Return [x, y] of the center of cell containing provided text 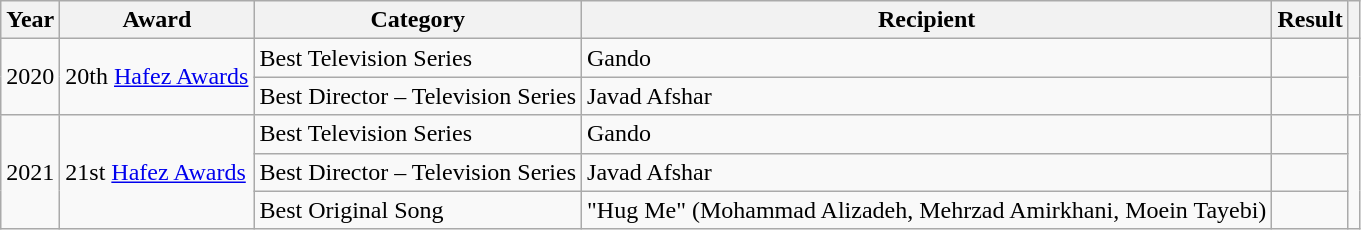
Best Original Song [418, 210]
Recipient [927, 20]
21st Hafez Awards [157, 172]
2020 [30, 77]
Category [418, 20]
Award [157, 20]
"Hug Me" (Mohammad Alizadeh, Mehrzad Amirkhani, Moein Tayebi) [927, 210]
2021 [30, 172]
Year [30, 20]
20th Hafez Awards [157, 77]
Result [1310, 20]
